Extract the (X, Y) coordinate from the center of the cell holding the provided text.  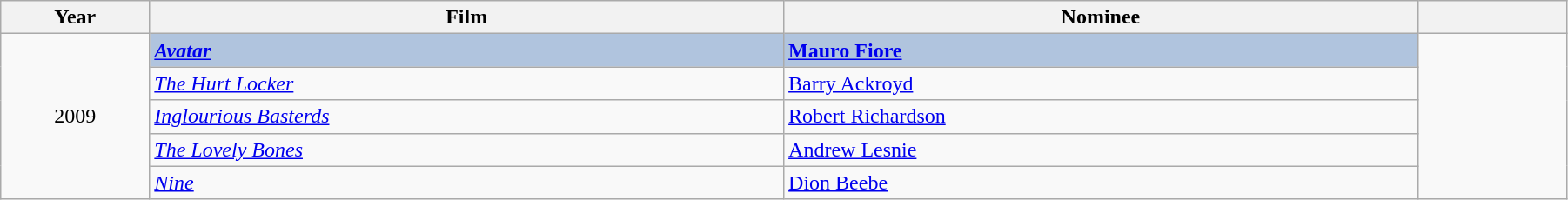
Nine (466, 183)
Avatar (466, 50)
2009 (75, 117)
Inglourious Basterds (466, 117)
Andrew Lesnie (1102, 150)
Mauro Fiore (1102, 50)
Film (466, 17)
The Lovely Bones (466, 150)
Barry Ackroyd (1102, 83)
Year (75, 17)
Nominee (1102, 17)
Robert Richardson (1102, 117)
Dion Beebe (1102, 183)
The Hurt Locker (466, 83)
